Scan for the cell matching the given text and deliver its (x, y) coordinate at center. 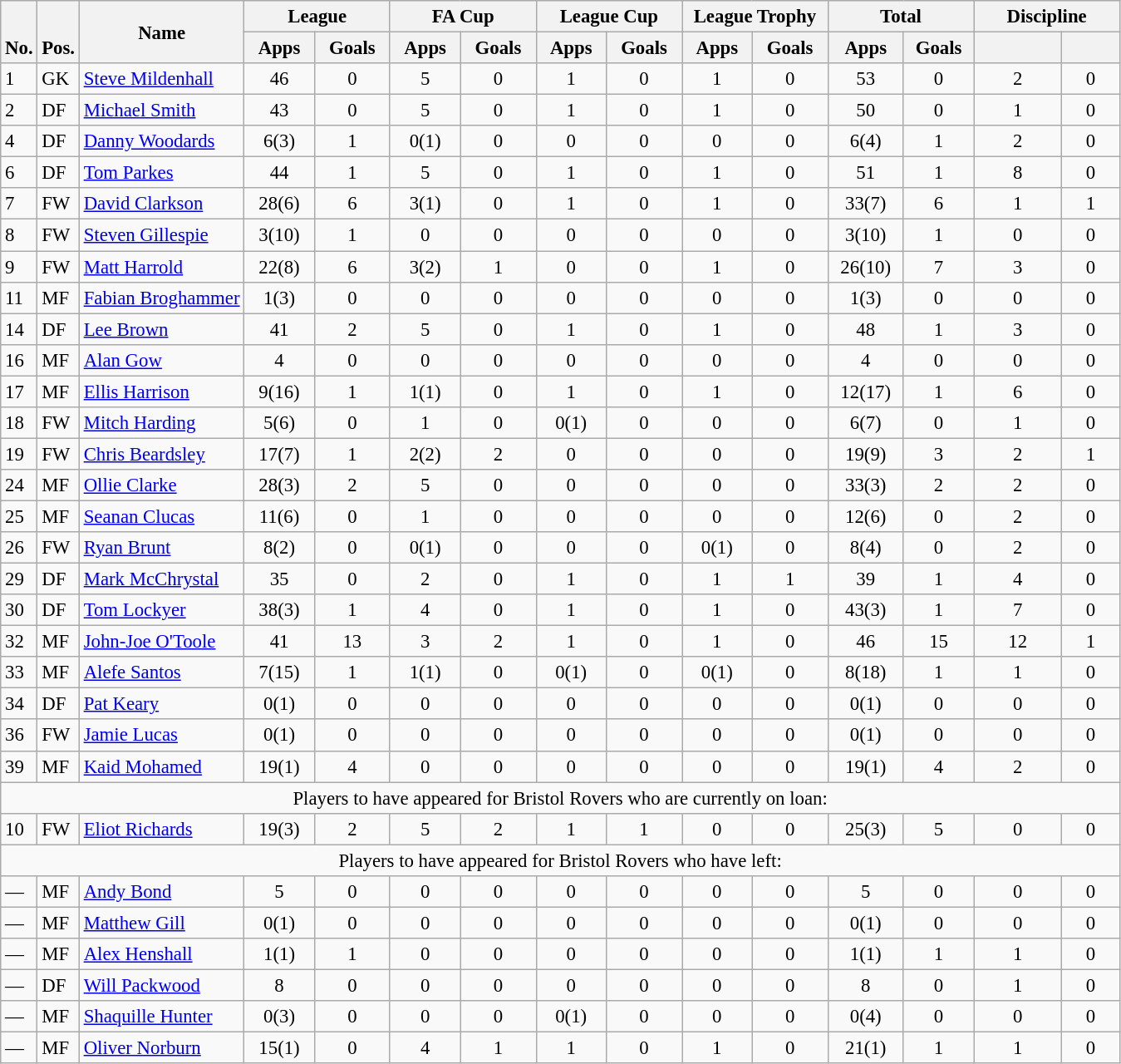
Chris Beardsley (161, 454)
Tom Lockyer (161, 610)
48 (866, 329)
16 (19, 360)
11 (19, 298)
19(3) (279, 829)
26 (19, 548)
Fabian Broghammer (161, 298)
Ryan Brunt (161, 548)
Andy Bond (161, 892)
Alex Henshall (161, 954)
6(3) (279, 141)
Pos. (58, 32)
25 (19, 516)
6(7) (866, 423)
53 (866, 79)
10 (19, 829)
David Clarkson (161, 204)
Eliot Richards (161, 829)
44 (279, 173)
Seanan Clucas (161, 516)
33 (19, 672)
12(17) (866, 392)
3(2) (425, 267)
29 (19, 579)
Oliver Norburn (161, 1048)
8(2) (279, 548)
5(6) (279, 423)
3(1) (425, 204)
43 (279, 111)
35 (279, 579)
Jamie Lucas (161, 736)
12 (1018, 642)
6(4) (866, 141)
7(15) (279, 672)
21(1) (866, 1048)
18 (19, 423)
League Trophy (755, 17)
No. (19, 32)
17 (19, 392)
15 (939, 642)
15(1) (279, 1048)
9(16) (279, 392)
22(8) (279, 267)
Alefe Santos (161, 672)
John-Joe O'Toole (161, 642)
30 (19, 610)
24 (19, 485)
9 (19, 267)
28(6) (279, 204)
Tom Parkes (161, 173)
Discipline (1047, 17)
Name (161, 32)
8(4) (866, 548)
34 (19, 704)
25(3) (866, 829)
Alan Gow (161, 360)
19(9) (866, 454)
Danny Woodards (161, 141)
Lee Brown (161, 329)
8(18) (866, 672)
Steve Mildenhall (161, 79)
Mark McChrystal (161, 579)
Ellis Harrison (161, 392)
38(3) (279, 610)
Kaid Mohamed (161, 766)
League (317, 17)
Shaquille Hunter (161, 1017)
17(7) (279, 454)
36 (19, 736)
Michael Smith (161, 111)
Players to have appeared for Bristol Rovers who have left: (560, 860)
0(3) (279, 1017)
51 (866, 173)
50 (866, 111)
32 (19, 642)
Ollie Clarke (161, 485)
28(3) (279, 485)
11(6) (279, 516)
League Cup (609, 17)
43(3) (866, 610)
GK (58, 79)
FA Cup (463, 17)
0(4) (866, 1017)
Matthew Gill (161, 923)
14 (19, 329)
33(7) (866, 204)
13 (352, 642)
Total (901, 17)
Players to have appeared for Bristol Rovers who are currently on loan: (560, 798)
2(2) (425, 454)
Pat Keary (161, 704)
Steven Gillespie (161, 235)
Will Packwood (161, 985)
Mitch Harding (161, 423)
Matt Harrold (161, 267)
33(3) (866, 485)
26(10) (866, 267)
12(6) (866, 516)
19 (19, 454)
